Identify which cell holds the provided text, then report its (X, Y) central coordinate. 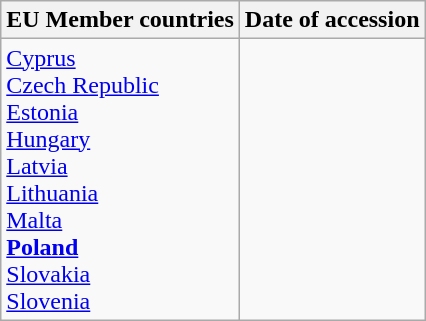
EU Member countries (120, 20)
CyprusCzech RepublicEstoniaHungaryLatviaLithuaniaMaltaPolandSlovakiaSlovenia (120, 180)
Date of accession (332, 20)
